Locate the cell with the specified text and output its [X, Y] center coordinate. 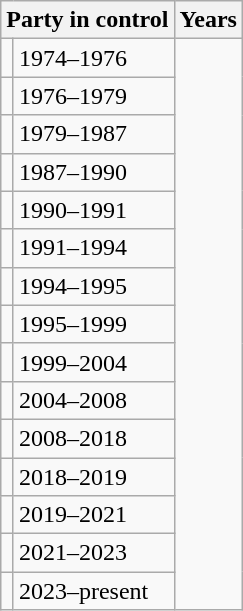
1974–1976 [94, 58]
2023–present [94, 591]
1994–1995 [94, 286]
2018–2019 [94, 477]
2004–2008 [94, 400]
1979–1987 [94, 134]
1987–1990 [94, 172]
2008–2018 [94, 438]
1995–1999 [94, 324]
Years [208, 20]
1976–1979 [94, 96]
2021–2023 [94, 553]
1990–1991 [94, 210]
1991–1994 [94, 248]
1999–2004 [94, 362]
Party in control [88, 20]
2019–2021 [94, 515]
